Detect which cell encompasses the target text, then output its (X, Y) center coordinate. 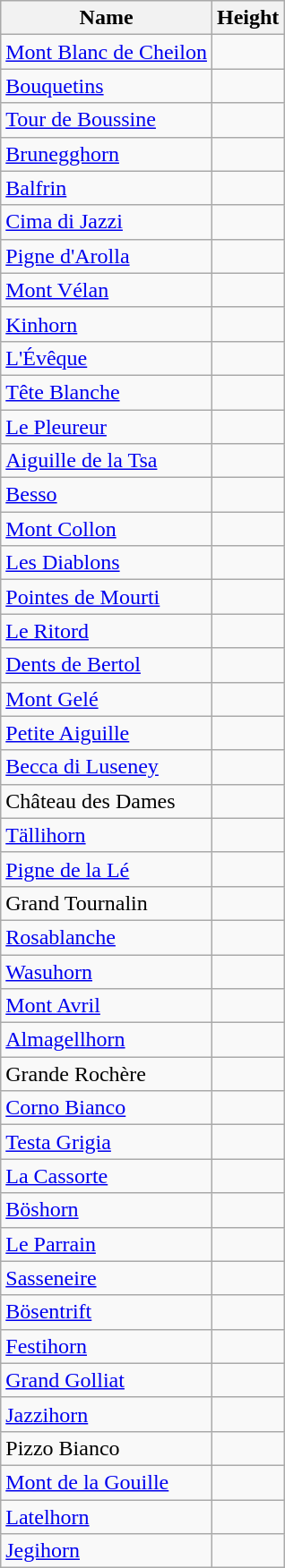
Mont Blanc de Cheilon (107, 52)
Le Pleureur (107, 427)
Name (107, 18)
Almagellhorn (107, 1040)
Rosablanche (107, 937)
Bouquetins (107, 86)
Bösentrift (107, 1312)
Le Parrain (107, 1244)
Kinhorn (107, 324)
Besso (107, 495)
Tête Blanche (107, 392)
Testa Grigia (107, 1142)
Petite Aiguille (107, 733)
Grand Golliat (107, 1380)
Aiguille de la Tsa (107, 461)
Cima di Jazzi (107, 222)
Pigne de la Lé (107, 869)
Becca di Luseney (107, 767)
Château des Dames (107, 801)
Pizzo Bianco (107, 1448)
Grand Tournalin (107, 903)
Dents de Bertol (107, 665)
Le Ritord (107, 631)
Latelhorn (107, 1517)
Height (247, 18)
Pigne d'Arolla (107, 256)
L'Évêque (107, 358)
Mont de la Gouille (107, 1482)
Mont Collon (107, 529)
Les Diablons (107, 563)
Mont Gelé (107, 699)
Brunegghorn (107, 154)
Balfrin (107, 188)
Sasseneire (107, 1278)
Tour de Boussine (107, 120)
Festihorn (107, 1346)
Mont Vélan (107, 290)
Jegihorn (107, 1551)
Jazzihorn (107, 1414)
Mont Avril (107, 1006)
Tällihorn (107, 835)
Pointes de Mourti (107, 597)
Böshorn (107, 1210)
Grande Rochère (107, 1074)
Corno Bianco (107, 1108)
Wasuhorn (107, 971)
La Cassorte (107, 1176)
